Provide the [x, y] coordinate of the cell's center where the given text is located.  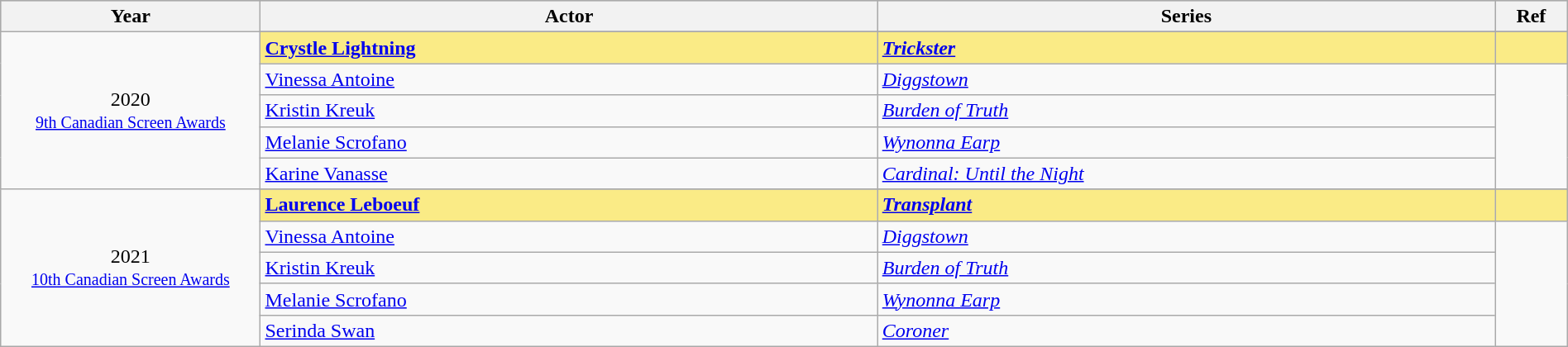
Ref [1532, 17]
Serinda Swan [569, 330]
Actor [569, 17]
Trickster [1186, 48]
2020 9th Canadian Screen Awards [131, 111]
Transplant [1186, 205]
Cardinal: Until the Night [1186, 173]
Karine Vanasse [569, 173]
2021 10th Canadian Screen Awards [131, 268]
Laurence Leboeuf [569, 205]
Coroner [1186, 330]
Year [131, 17]
Series [1186, 17]
Crystle Lightning [569, 48]
